Return the (X, Y) coordinate for the center point of the cell that contains the specified text.  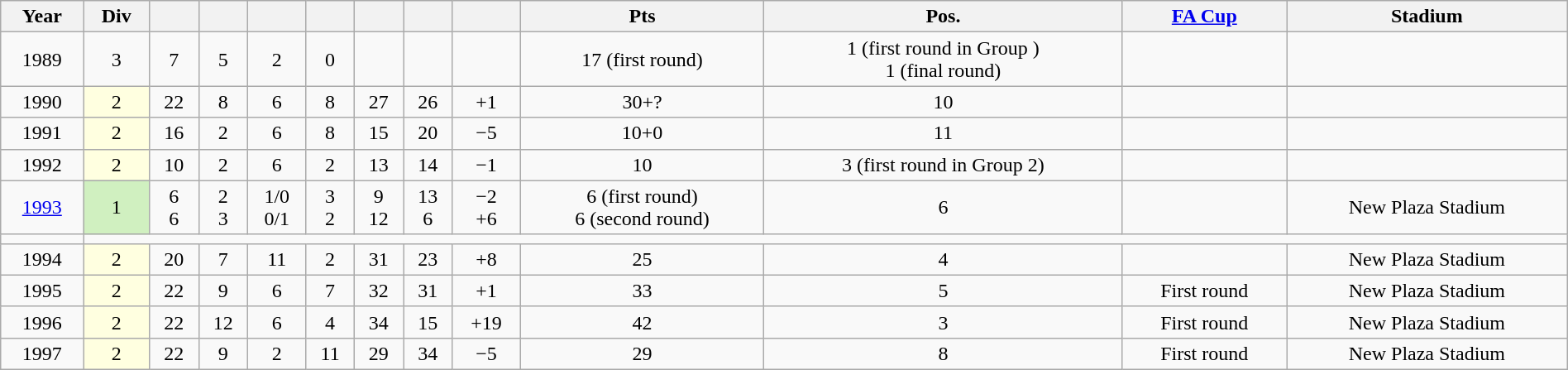
1997 (42, 353)
1990 (42, 102)
Div (117, 17)
25 (642, 259)
3 (first round in Group 2) (943, 165)
1992 (42, 165)
1 (first round in Group ) 1 (final round) (943, 60)
1/0 0/1 (276, 207)
1991 (42, 133)
2 3 (223, 207)
16 (174, 133)
Stadium (1427, 17)
+19 (486, 322)
1 (117, 207)
17 (first round) (642, 60)
30+? (642, 102)
6 6 (174, 207)
−2 +6 (486, 207)
23 (428, 259)
27 (379, 102)
3 2 (330, 207)
10+0 (642, 133)
12 (223, 322)
33 (642, 291)
13 (379, 165)
1993 (42, 207)
1989 (42, 60)
9 12 (379, 207)
13 6 (428, 207)
32 (379, 291)
Pos. (943, 17)
FA Cup (1204, 17)
42 (642, 322)
14 (428, 165)
1996 (42, 322)
26 (428, 102)
1995 (42, 291)
−1 (486, 165)
6 (first round) 6 (second round) (642, 207)
0 (330, 60)
Year (42, 17)
+8 (486, 259)
Pts (642, 17)
1994 (42, 259)
